Search for the cell housing the specified text and yield its [X, Y] center coordinate. 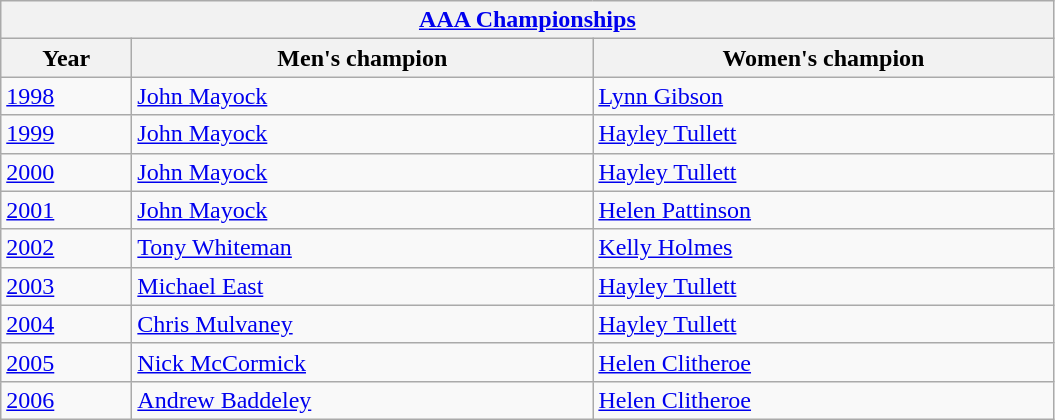
Tony Whiteman [362, 248]
Men's champion [362, 58]
2000 [66, 172]
AAA Championships [528, 20]
2002 [66, 248]
Lynn Gibson [824, 96]
Chris Mulvaney [362, 324]
1999 [66, 134]
Kelly Holmes [824, 248]
2003 [66, 286]
Year [66, 58]
Women's champion [824, 58]
Michael East [362, 286]
2005 [66, 362]
1998 [66, 96]
2004 [66, 324]
Andrew Baddeley [362, 400]
Helen Pattinson [824, 210]
2006 [66, 400]
Nick McCormick [362, 362]
2001 [66, 210]
